Scan for the cell matching the given text and deliver its [X, Y] coordinate at center. 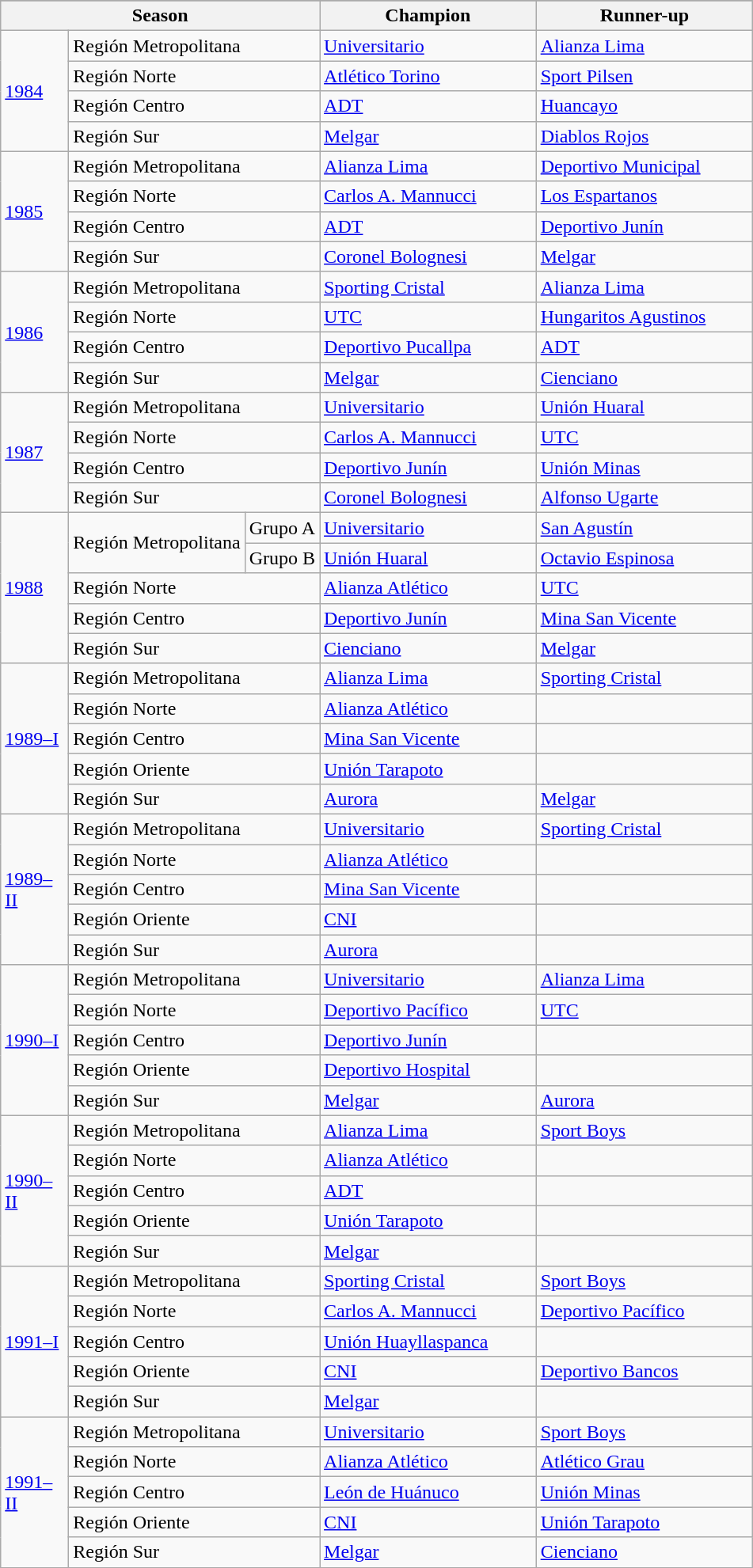
1990–I [35, 1040]
1988 [35, 588]
Alfonso Ugarte [645, 498]
Diablos Rojos [645, 136]
Unión Huayllaspanca [428, 1342]
1990–II [35, 1190]
Octavio Espinosa [645, 558]
Huancayo [645, 106]
1991–II [35, 1492]
Season [160, 16]
Deportivo Municipal [645, 166]
1989–II [35, 889]
1991–I [35, 1341]
Deportivo Hospital [428, 1070]
Grupo A [282, 528]
1986 [35, 332]
Deportivo Pucallpa [428, 347]
Hungaritos Agustinos [645, 317]
Grupo B [282, 558]
San Agustín [645, 528]
1987 [35, 453]
Champion [428, 16]
Atlético Grau [645, 1462]
1985 [35, 211]
Los Espartanos [645, 196]
1989–I [35, 738]
León de Huánuco [428, 1492]
Runner-up [645, 16]
Deportivo Bancos [645, 1372]
Sport Pilsen [645, 76]
1984 [35, 91]
Atlético Torino [428, 76]
